Extract the [X, Y] coordinate from the center of the cell holding the provided text.  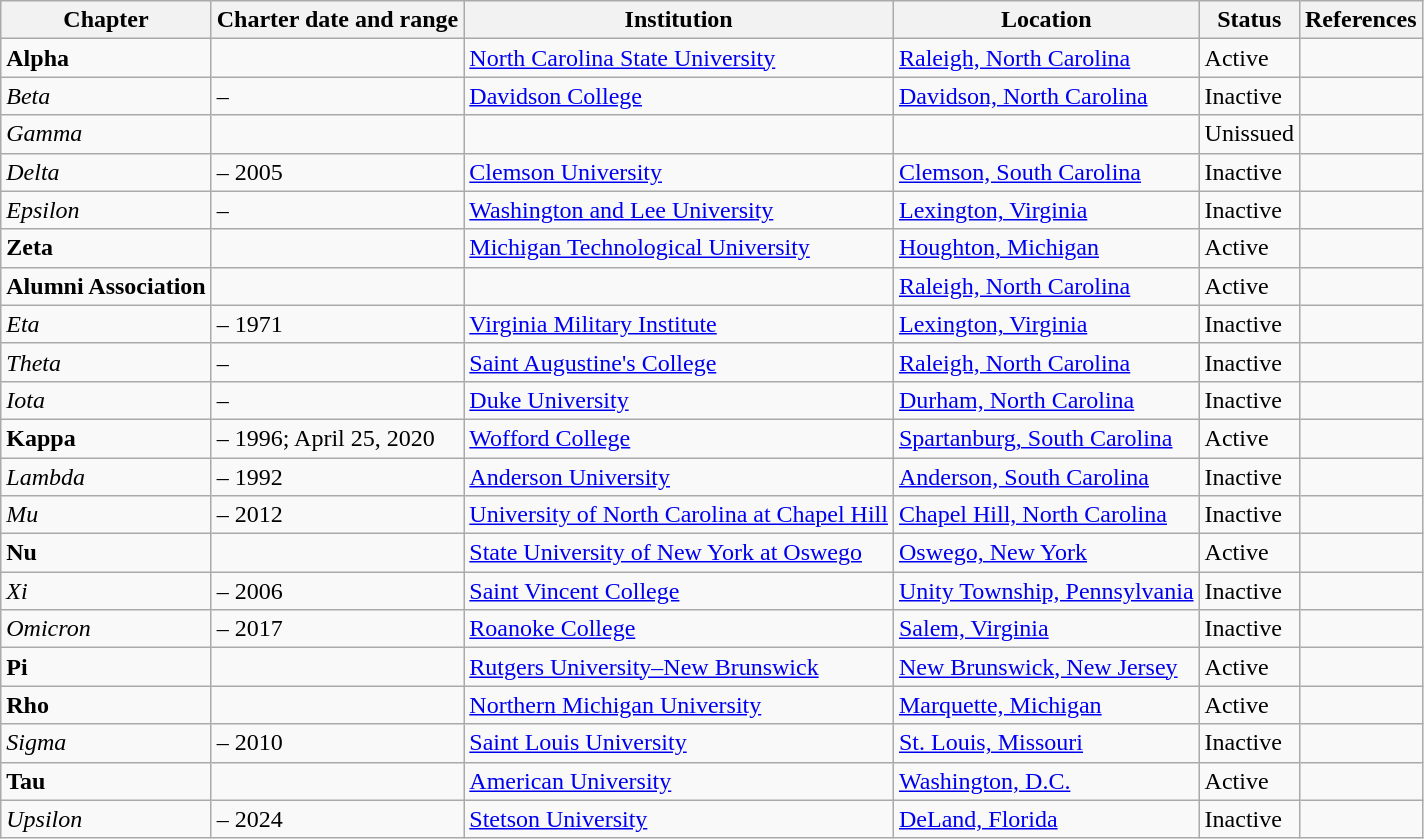
North Carolina State University [679, 58]
Northern Michigan University [679, 705]
Anderson University [679, 477]
Roanoke College [679, 629]
– 2006 [338, 591]
St. Louis, Missouri [1046, 743]
Location [1046, 20]
Spartanburg, South Carolina [1046, 438]
Rho [106, 705]
Clemson, South Carolina [1046, 172]
Omicron [106, 629]
– 2017 [338, 629]
Washington and Lee University [679, 210]
Anderson, South Carolina [1046, 477]
Alpha [106, 58]
Virginia Military Institute [679, 324]
Davidson College [679, 96]
Xi [106, 591]
Duke University [679, 400]
Saint Louis University [679, 743]
Epsilon [106, 210]
Washington, D.C. [1046, 781]
Unity Township, Pennsylvania [1046, 591]
Houghton, Michigan [1046, 248]
Gamma [106, 134]
– 2005 [338, 172]
– 2024 [338, 819]
– 1996; April 25, 2020 [338, 438]
Davidson, North Carolina [1046, 96]
New Brunswick, New Jersey [1046, 667]
Tau [106, 781]
Rutgers University–New Brunswick [679, 667]
Chapter [106, 20]
– 2010 [338, 743]
Upsilon [106, 819]
References [1360, 20]
Zeta [106, 248]
Pi [106, 667]
Lambda [106, 477]
Marquette, Michigan [1046, 705]
American University [679, 781]
Mu [106, 515]
Oswego, New York [1046, 553]
Salem, Virginia [1046, 629]
Saint Augustine's College [679, 362]
Alumni Association [106, 286]
– 2012 [338, 515]
– 1992 [338, 477]
Delta [106, 172]
Status [1249, 20]
Unissued [1249, 134]
Iota [106, 400]
Saint Vincent College [679, 591]
– 1971 [338, 324]
Chapel Hill, North Carolina [1046, 515]
Kappa [106, 438]
Institution [679, 20]
Durham, North Carolina [1046, 400]
Sigma [106, 743]
Beta [106, 96]
Stetson University [679, 819]
Wofford College [679, 438]
State University of New York at Oswego [679, 553]
University of North Carolina at Chapel Hill [679, 515]
Clemson University [679, 172]
DeLand, Florida [1046, 819]
Charter date and range [338, 20]
Eta [106, 324]
Michigan Technological University [679, 248]
Theta [106, 362]
Nu [106, 553]
